Identify which cell holds the provided text, then report its (X, Y) central coordinate. 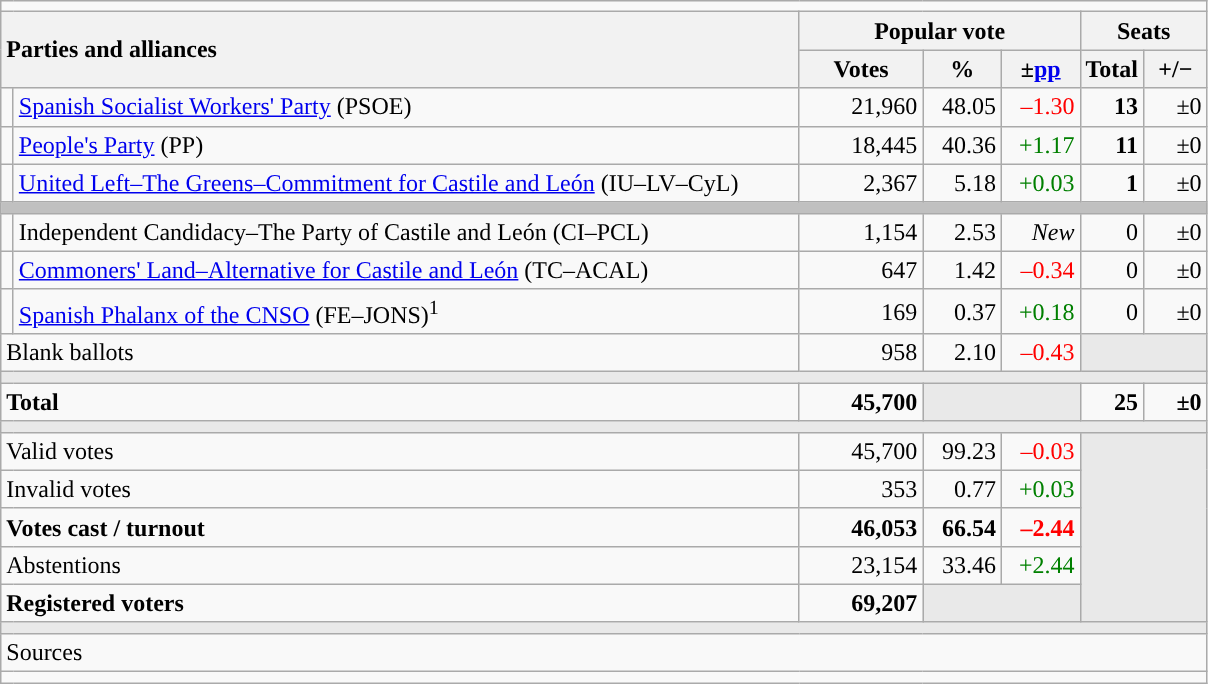
2.10 (962, 353)
Valid votes (400, 451)
–1.30 (1040, 107)
New (1040, 232)
353 (861, 489)
5.18 (962, 183)
+2.44 (1040, 565)
Seats (1144, 31)
+/− (1176, 69)
40.36 (962, 145)
Spanish Phalanx of the CNSO (FE–JONS)1 (406, 312)
Blank ballots (400, 353)
–2.44 (1040, 527)
Popular vote (940, 31)
23,154 (861, 565)
169 (861, 312)
2,367 (861, 183)
United Left–The Greens–Commitment for Castile and León (IU–LV–CyL) (406, 183)
25 (1112, 402)
46,053 (861, 527)
+0.18 (1040, 312)
1,154 (861, 232)
99.23 (962, 451)
Registered voters (400, 603)
2.53 (962, 232)
18,445 (861, 145)
Spanish Socialist Workers' Party (PSOE) (406, 107)
Votes cast / turnout (400, 527)
+1.17 (1040, 145)
0.77 (962, 489)
48.05 (962, 107)
13 (1112, 107)
66.54 (962, 527)
Parties and alliances (400, 50)
–0.34 (1040, 270)
11 (1112, 145)
Abstentions (400, 565)
–0.43 (1040, 353)
People's Party (PP) (406, 145)
Independent Candidacy–The Party of Castile and León (CI–PCL) (406, 232)
–0.03 (1040, 451)
1.42 (962, 270)
69,207 (861, 603)
647 (861, 270)
33.46 (962, 565)
Sources (604, 652)
0.37 (962, 312)
1 (1112, 183)
Votes (861, 69)
21,960 (861, 107)
Commoners' Land–Alternative for Castile and León (TC–ACAL) (406, 270)
% (962, 69)
958 (861, 353)
Invalid votes (400, 489)
±pp (1040, 69)
